Detect which cell encompasses the target text, then output its [x, y] center coordinate. 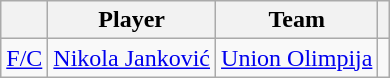
Union Olimpija [297, 58]
Nikola Janković [132, 58]
Player [132, 20]
F/C [24, 58]
Team [297, 20]
